Extract the [X, Y] coordinate from the center of the cell holding the provided text.  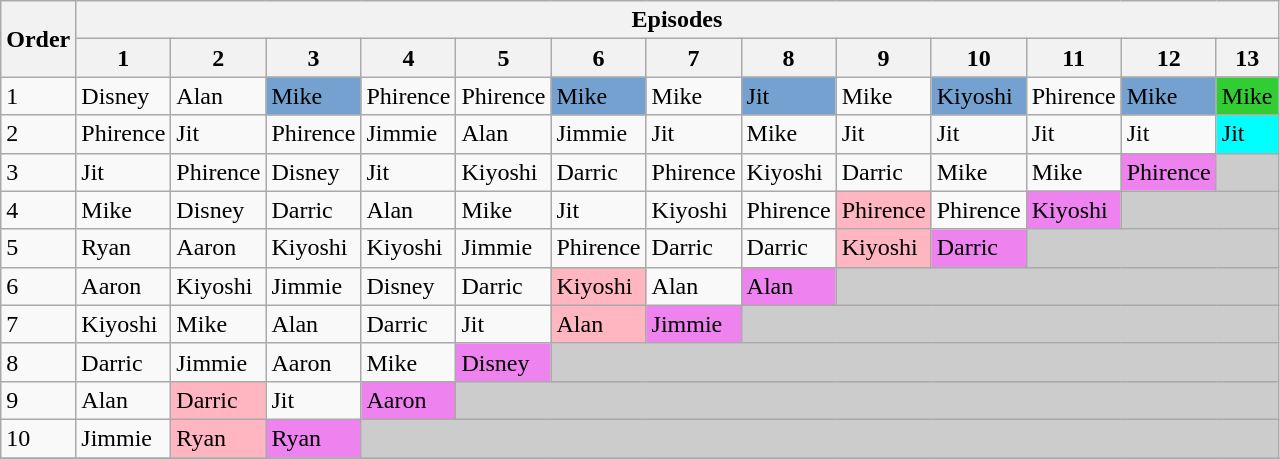
11 [1074, 58]
12 [1168, 58]
Order [38, 39]
Episodes [677, 20]
13 [1247, 58]
